For the text-containing cell, return its midpoint in [x, y] coordinate format. 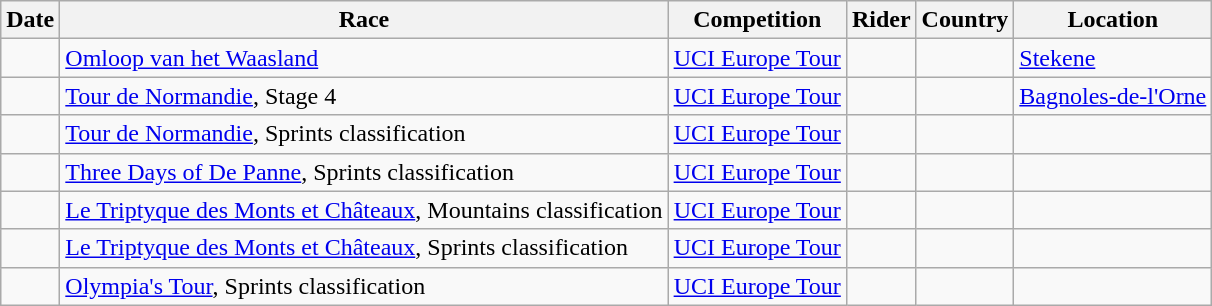
Stekene [1113, 58]
Omloop van het Waasland [364, 58]
Race [364, 20]
Le Triptyque des Monts et Châteaux, Sprints classification [364, 248]
Tour de Normandie, Stage 4 [364, 96]
Bagnoles-de-l'Orne [1113, 96]
Location [1113, 20]
Olympia's Tour, Sprints classification [364, 286]
Rider [881, 20]
Date [30, 20]
Le Triptyque des Monts et Châteaux, Mountains classification [364, 210]
Country [965, 20]
Competition [757, 20]
Tour de Normandie, Sprints classification [364, 134]
Three Days of De Panne, Sprints classification [364, 172]
